Scan for the cell matching the given text and deliver its (x, y) coordinate at center. 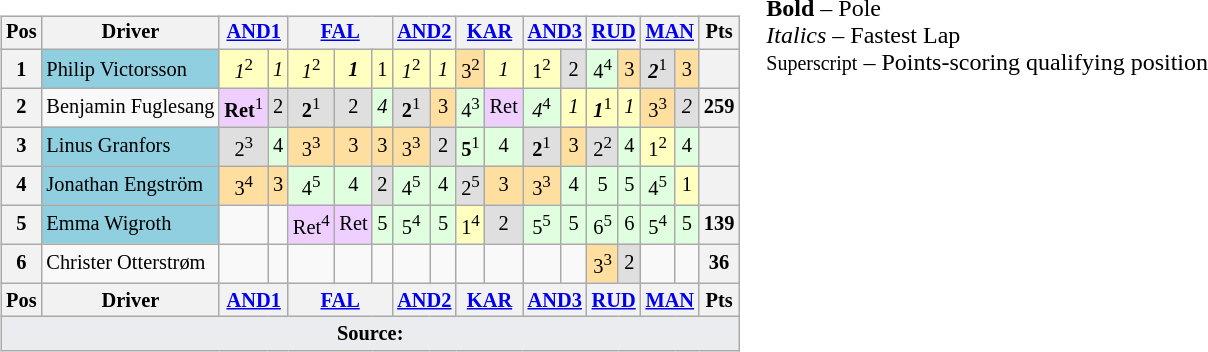
Philip Victorsson (130, 68)
259 (719, 108)
25 (470, 186)
36 (719, 264)
Linus Granfors (130, 146)
14 (470, 224)
23 (244, 146)
22 (603, 146)
43 (470, 108)
Benjamin Fuglesang (130, 108)
55 (542, 224)
11 (603, 108)
Emma Wigroth (130, 224)
Christer Otterstrøm (130, 264)
34 (244, 186)
Ret1 (244, 108)
32 (470, 68)
Jonathan Engström (130, 186)
Source: (370, 334)
139 (719, 224)
65 (603, 224)
51 (470, 146)
Ret4 (311, 224)
